Scan for the cell matching the given text and deliver its [x, y] coordinate at center. 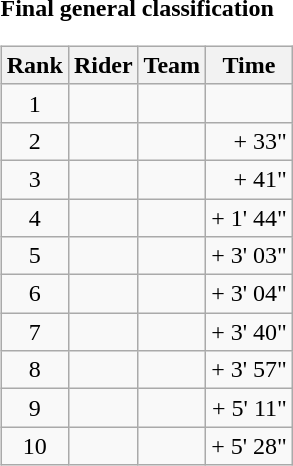
Rank [34, 65]
5 [34, 256]
+ 3' 40" [250, 332]
Rider [103, 65]
10 [34, 446]
+ 33" [250, 141]
Team [172, 65]
4 [34, 217]
+ 41" [250, 179]
+ 3' 03" [250, 256]
+ 3' 04" [250, 294]
6 [34, 294]
7 [34, 332]
8 [34, 370]
+ 1' 44" [250, 217]
Time [250, 65]
2 [34, 141]
1 [34, 103]
+ 5' 11" [250, 408]
9 [34, 408]
3 [34, 179]
+ 3' 57" [250, 370]
+ 5' 28" [250, 446]
